From the cell containing the given text, extract its center point as [X, Y] coordinate. 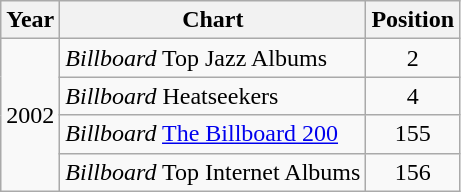
2 [413, 58]
156 [413, 172]
Year [30, 20]
2002 [30, 115]
Position [413, 20]
155 [413, 134]
Billboard The Billboard 200 [213, 134]
Billboard Heatseekers [213, 96]
Billboard Top Jazz Albums [213, 58]
Chart [213, 20]
Billboard Top Internet Albums [213, 172]
4 [413, 96]
